Find where the given text appears and provide that cell's center as [X, Y] coordinate. 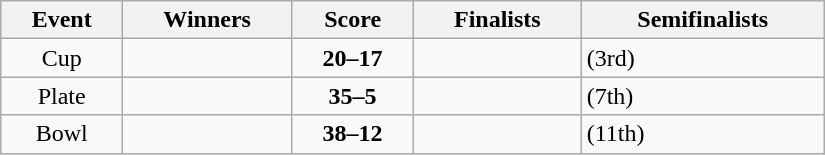
Bowl [62, 134]
20–17 [353, 58]
38–12 [353, 134]
(3rd) [702, 58]
Cup [62, 58]
Finalists [498, 20]
Winners [208, 20]
(11th) [702, 134]
Semifinalists [702, 20]
35–5 [353, 96]
Plate [62, 96]
Score [353, 20]
(7th) [702, 96]
Event [62, 20]
